Search for the cell housing the specified text and yield its (X, Y) center coordinate. 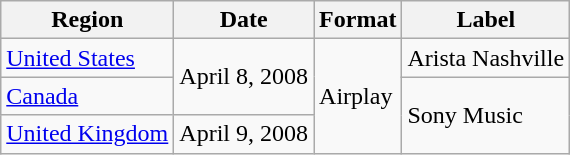
Format (358, 20)
United States (88, 58)
April 8, 2008 (244, 77)
United Kingdom (88, 134)
Sony Music (486, 115)
Canada (88, 96)
Region (88, 20)
Date (244, 20)
Label (486, 20)
Airplay (358, 96)
Arista Nashville (486, 58)
April 9, 2008 (244, 134)
